Return the [x, y] coordinate for the center point of the cell that contains the specified text.  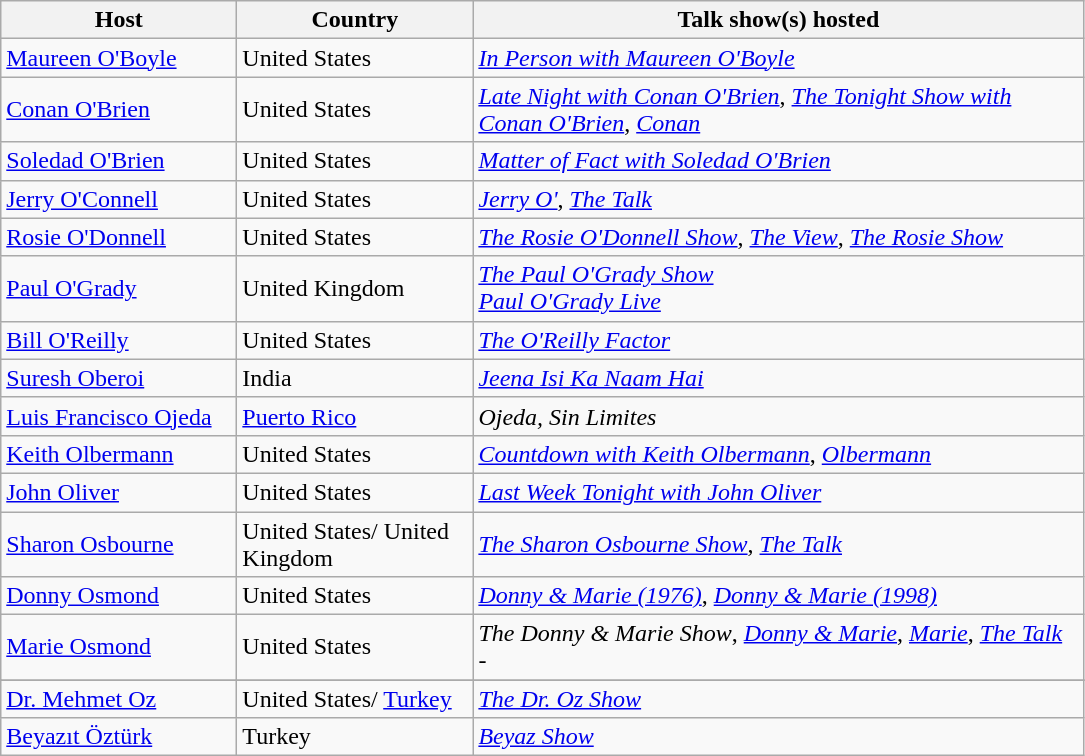
In Person with Maureen O'Boyle [778, 58]
Ojeda, Sin Limites [778, 416]
The Dr. Oz Show [778, 699]
Late Night with Conan O'Brien, The Tonight Show with Conan O'Brien, Conan [778, 110]
Rosie O'Donnell [119, 237]
Keith Olbermann [119, 454]
Bill O'Reilly [119, 340]
John Oliver [119, 492]
Country [355, 20]
Last Week Tonight with John Oliver [778, 492]
Donny & Marie (1976), Donny & Marie (1998) [778, 596]
Jerry O', The Talk [778, 199]
India [355, 378]
Matter of Fact with Soledad O'Brien [778, 161]
Paul O'Grady [119, 288]
Turkey [355, 737]
Conan O'Brien [119, 110]
The O'Reilly Factor [778, 340]
Sharon Osbourne [119, 544]
Host [119, 20]
The Sharon Osbourne Show, The Talk [778, 544]
Jeena Isi Ka Naam Hai [778, 378]
Countdown with Keith Olbermann, Olbermann [778, 454]
Marie Osmond [119, 648]
Talk show(s) hosted [778, 20]
Beyazıt Öztürk [119, 737]
Luis Francisco Ojeda [119, 416]
Beyaz Show [778, 737]
United States/ United Kingdom [355, 544]
Donny Osmond [119, 596]
Suresh Oberoi [119, 378]
The Rosie O'Donnell Show, The View, The Rosie Show [778, 237]
The Donny & Marie Show, Donny & Marie, Marie, The Talk- [778, 648]
Dr. Mehmet Oz [119, 699]
Puerto Rico [355, 416]
The Paul O'Grady ShowPaul O'Grady Live [778, 288]
Jerry O'Connell [119, 199]
United Kingdom [355, 288]
Maureen O'Boyle [119, 58]
Soledad O'Brien [119, 161]
United States/ Turkey [355, 699]
